Search for the cell housing the specified text and yield its [X, Y] center coordinate. 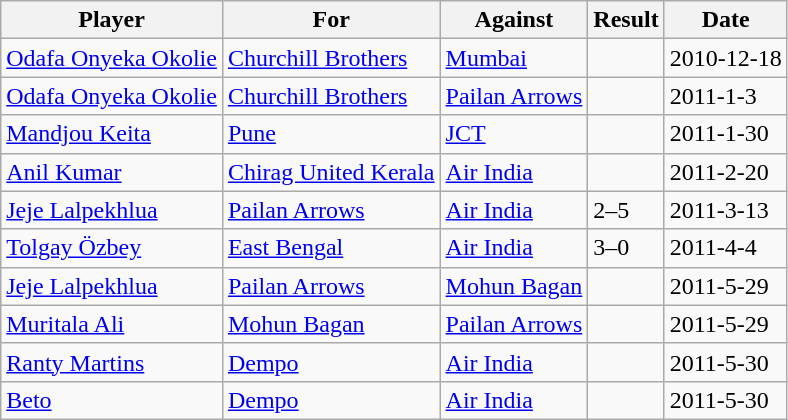
2011-2-20 [726, 172]
Beto [112, 400]
2011-1-3 [726, 96]
Tolgay Özbey [112, 248]
2011-4-4 [726, 248]
Player [112, 20]
3–0 [626, 248]
Mandjou Keita [112, 134]
Pune [331, 134]
2010-12-18 [726, 58]
Result [626, 20]
Mumbai [514, 58]
Muritala Ali [112, 324]
2–5 [626, 210]
Against [514, 20]
For [331, 20]
Date [726, 20]
Anil Kumar [112, 172]
2011-3-13 [726, 210]
Chirag United Kerala [331, 172]
2011-1-30 [726, 134]
JCT [514, 134]
Ranty Martins [112, 362]
East Bengal [331, 248]
